From the cell containing the given text, extract its center point as [X, Y] coordinate. 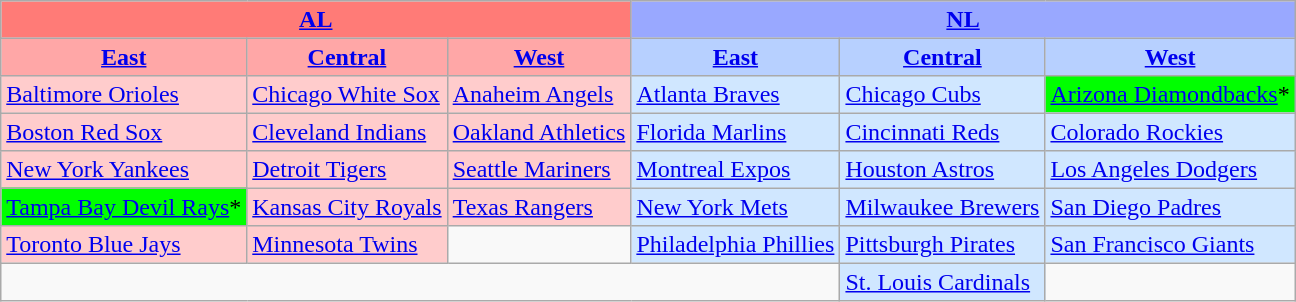
Cleveland Indians [347, 132]
San Francisco Giants [1170, 244]
Philadelphia Phillies [736, 244]
Montreal Expos [736, 170]
Boston Red Sox [124, 132]
St. Louis Cardinals [942, 282]
Houston Astros [942, 170]
Atlanta Braves [736, 94]
Arizona Diamondbacks* [1170, 94]
Milwaukee Brewers [942, 206]
Baltimore Orioles [124, 94]
Minnesota Twins [347, 244]
Oakland Athletics [539, 132]
AL [316, 20]
Texas Rangers [539, 206]
Pittsburgh Pirates [942, 244]
Chicago Cubs [942, 94]
San Diego Padres [1170, 206]
Los Angeles Dodgers [1170, 170]
Tampa Bay Devil Rays* [124, 206]
New York Mets [736, 206]
NL [963, 20]
Chicago White Sox [347, 94]
New York Yankees [124, 170]
Florida Marlins [736, 132]
Anaheim Angels [539, 94]
Kansas City Royals [347, 206]
Detroit Tigers [347, 170]
Seattle Mariners [539, 170]
Cincinnati Reds [942, 132]
Toronto Blue Jays [124, 244]
Colorado Rockies [1170, 132]
